Extract the [x, y] coordinate from the center of the cell holding the provided text.  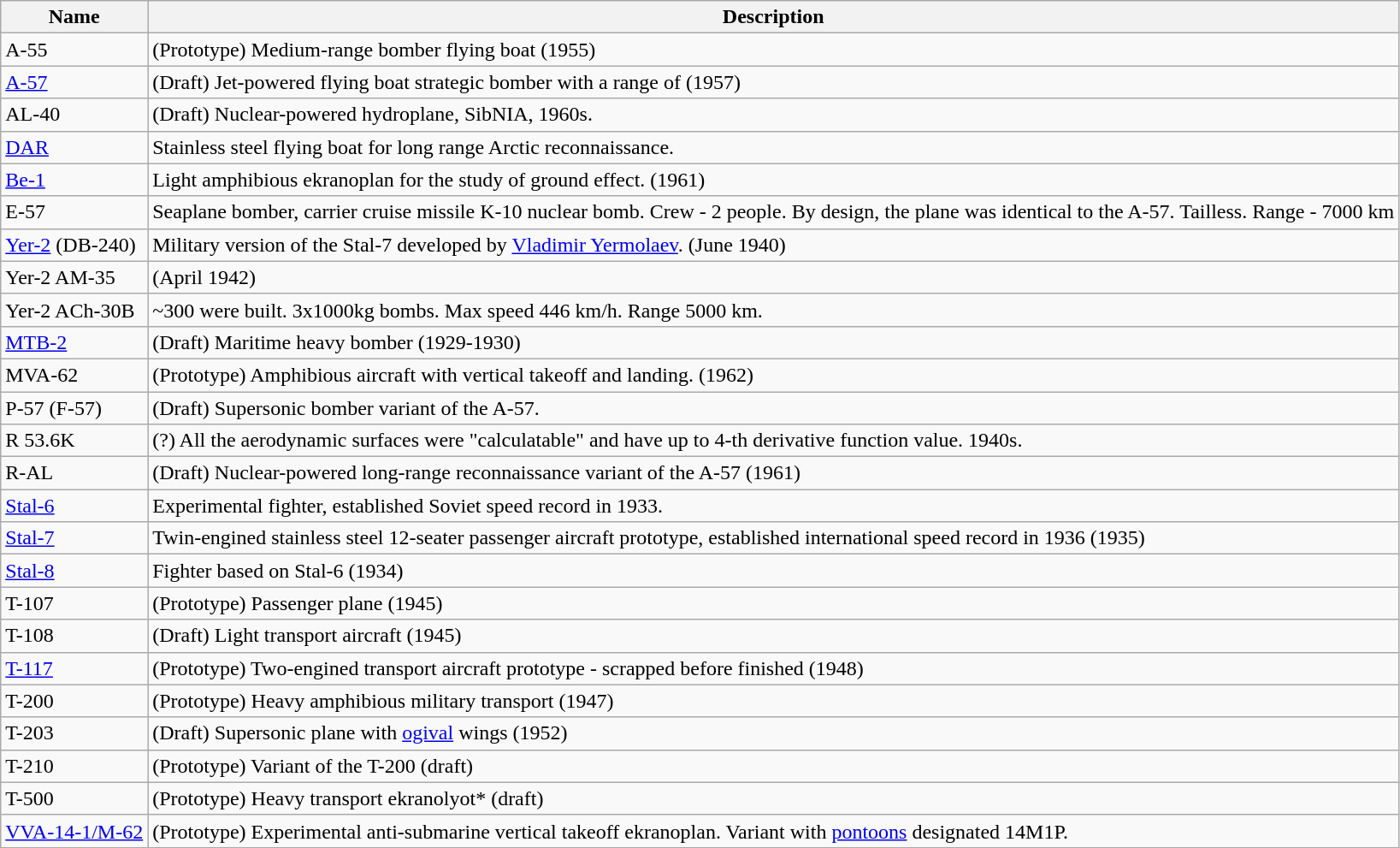
T-200 [74, 701]
(Draft) Maritime heavy bomber (1929-1930) [773, 342]
(Prototype) Amphibious aircraft with vertical takeoff and landing. (1962) [773, 375]
Yer-2 ACh-30B [74, 310]
T-210 [74, 766]
Fighter based on Stal-6 (1934) [773, 571]
(Draft) Supersonic bomber variant of the A-57. [773, 408]
Stainless steel flying boat for long range Arctic reconnaissance. [773, 147]
T-500 [74, 798]
R-AL [74, 473]
T-203 [74, 733]
Stal-6 [74, 506]
Description [773, 17]
(Prototype) Experimental anti-submarine vertical takeoff ekranoplan. Variant with pontoons designated 14M1P. [773, 831]
MVA-62 [74, 375]
A-57 [74, 82]
R 53.6K [74, 441]
T-117 [74, 668]
(Draft) Supersonic plane with ogival wings (1952) [773, 733]
(Draft) Jet-powered flying boat strategic bomber with a range of (1957) [773, 82]
AL-40 [74, 115]
(April 1942) [773, 277]
Yer-2 (DB-240) [74, 245]
E-57 [74, 212]
Twin-engined stainless steel 12-seater passenger aircraft prototype, established international speed record in 1936 (1935) [773, 538]
(Prototype) Heavy amphibious military transport (1947) [773, 701]
Stal-8 [74, 571]
(?) All the aerodynamic surfaces were "calculatable" and have up to 4-th derivative function value. 1940s. [773, 441]
A-55 [74, 50]
(Draft) Nuclear-powered hydroplane, SibNIA, 1960s. [773, 115]
Be-1 [74, 180]
(Prototype) Variant of the T-200 (draft) [773, 766]
T-107 [74, 603]
(Prototype) Medium-range bomber flying boat (1955) [773, 50]
Seaplane bomber, carrier cruise missile K-10 nuclear bomb. Crew - 2 people. By design, the plane was identical to the A-57. Tailless. Range - 7000 km [773, 212]
MTB-2 [74, 342]
(Prototype) Two-engined transport aircraft prototype - scrapped before finished (1948) [773, 668]
T-108 [74, 636]
~300 were built. 3x1000kg bombs. Max speed 446 km/h. Range 5000 km. [773, 310]
Yer-2 AM-35 [74, 277]
Light amphibious ekranoplan for the study of ground effect. (1961) [773, 180]
(Draft) Nuclear-powered long-range reconnaissance variant of the A-57 (1961) [773, 473]
VVA-14-1/M-62 [74, 831]
(Draft) Light transport aircraft (1945) [773, 636]
Military version of the Stal-7 developed by Vladimir Yermolaev. (June 1940) [773, 245]
(Prototype) Heavy transport ekranolyot* (draft) [773, 798]
Name [74, 17]
Stal-7 [74, 538]
P-57 (F-57) [74, 408]
DAR [74, 147]
(Prototype) Passenger plane (1945) [773, 603]
Experimental fighter, established Soviet speed record in 1933. [773, 506]
